Locate the cell with the specified text and output its [X, Y] center coordinate. 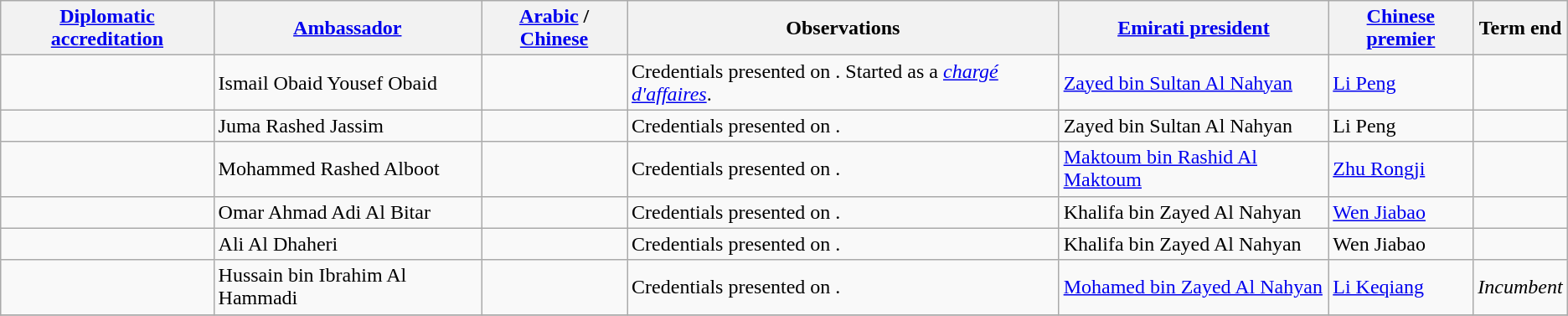
Maktoum bin Rashid Al Maktoum [1194, 169]
Omar Ahmad Adi Al Bitar [347, 212]
Incumbent [1520, 287]
Observations [843, 28]
Arabic / Chinese [554, 28]
Juma Rashed Jassim [347, 126]
Chinese premier [1400, 28]
Mohamed bin Zayed Al Nahyan [1194, 287]
Ali Al Dhaheri [347, 244]
Emirati president [1194, 28]
Zhu Rongji [1400, 169]
Ambassador [347, 28]
Term end [1520, 28]
Li Keqiang [1400, 287]
Hussain bin Ibrahim Al Hammadi [347, 287]
Ismail Obaid Yousef Obaid [347, 82]
Diplomatic accreditation [107, 28]
Credentials presented on . Started as a chargé d'affaires. [843, 82]
Mohammed Rashed Alboot [347, 169]
